Provide the (x, y) coordinate of the cell's center where the given text is located.  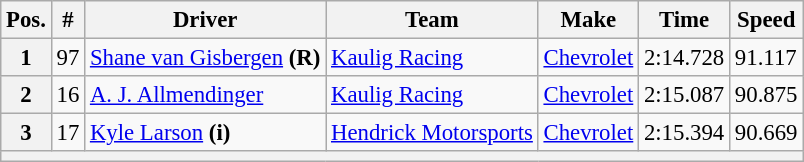
Shane van Gisbergen (R) (206, 58)
Pos. (26, 20)
Speed (766, 20)
2 (26, 95)
2:15.394 (684, 133)
Time (684, 20)
A. J. Allmendinger (206, 95)
2:15.087 (684, 95)
3 (26, 133)
1 (26, 58)
Team (432, 20)
90.669 (766, 133)
16 (68, 95)
91.117 (766, 58)
90.875 (766, 95)
Hendrick Motorsports (432, 133)
Kyle Larson (i) (206, 133)
Make (588, 20)
2:14.728 (684, 58)
Driver (206, 20)
17 (68, 133)
97 (68, 58)
# (68, 20)
